Provide the (x, y) coordinate of the cell's center where the given text is located.  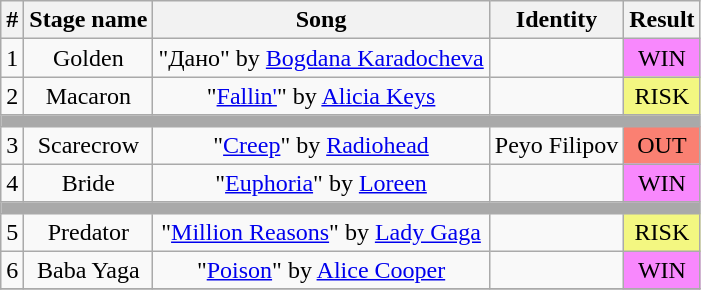
"Euphoria" by Loreen (321, 183)
1 (12, 58)
OUT (662, 145)
Result (662, 20)
"Fallin'" by Alicia Keys (321, 96)
Song (321, 20)
# (12, 20)
Scarecrow (88, 145)
Golden (88, 58)
Bride (88, 183)
5 (12, 232)
"Дано" by Bogdana Karadocheva (321, 58)
4 (12, 183)
2 (12, 96)
"Million Reasons" by Lady Gaga (321, 232)
Macaron (88, 96)
Baba Yaga (88, 270)
"Poison" by Alice Cooper (321, 270)
Peyo Filipov (556, 145)
3 (12, 145)
Identity (556, 20)
6 (12, 270)
Predator (88, 232)
"Creep" by Radiohead (321, 145)
Stage name (88, 20)
